Provide the [X, Y] coordinate of the cell's center where the given text is located.  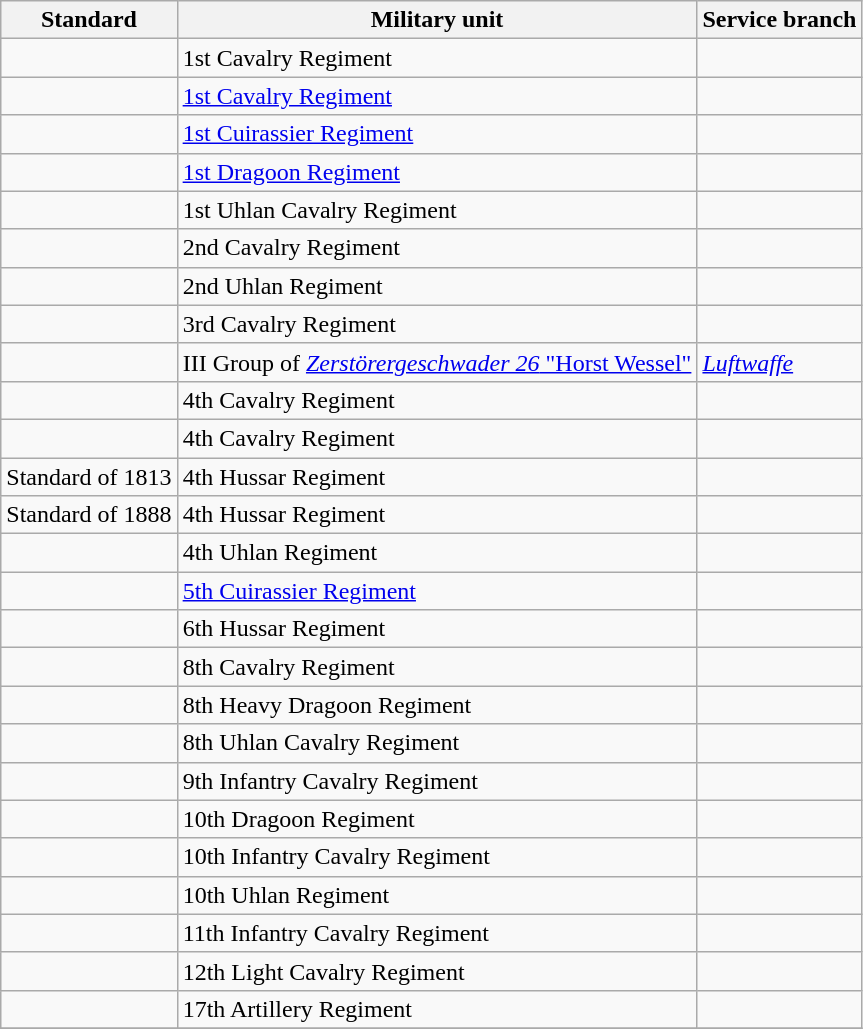
4th Uhlan Regiment [437, 553]
1st Dragoon Regiment [437, 172]
11th Infantry Cavalry Regiment [437, 933]
Service branch [780, 20]
10th Uhlan Regiment [437, 895]
2nd Cavalry Regiment [437, 248]
17th Artillery Regiment [437, 1009]
9th Infantry Cavalry Regiment [437, 781]
1st Uhlan Cavalry Regiment [437, 210]
Standard [89, 20]
2nd Uhlan Regiment [437, 286]
12th Light Cavalry Regiment [437, 971]
Luftwaffe [780, 362]
3rd Cavalry Regiment [437, 324]
8th Cavalry Regiment [437, 667]
8th Heavy Dragoon Regiment [437, 705]
Standard of 1813 [89, 477]
1st Cuirassier Regiment [437, 134]
III Group of Zerstörergeschwader 26 "Horst Wessel" [437, 362]
5th Cuirassier Regiment [437, 591]
Standard of 1888 [89, 515]
10th Infantry Cavalry Regiment [437, 857]
10th Dragoon Regiment [437, 819]
Military unit [437, 20]
8th Uhlan Cavalry Regiment [437, 743]
6th Hussar Regiment [437, 629]
